Provide the [x, y] coordinate of the cell's center where the given text is located.  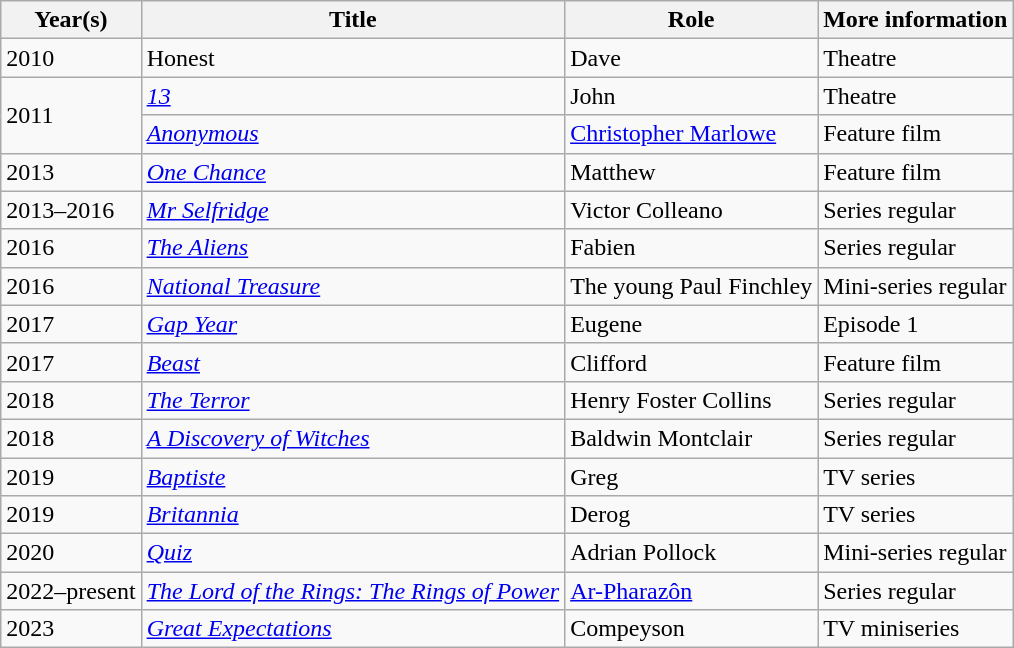
2023 [71, 629]
Great Expectations [353, 629]
Derog [692, 515]
The Lord of the Rings: The Rings of Power [353, 591]
The young Paul Finchley [692, 286]
Honest [353, 58]
Dave [692, 58]
13 [353, 96]
Beast [353, 362]
Mr Selfridge [353, 210]
Episode 1 [916, 324]
More information [916, 20]
Matthew [692, 172]
2013 [71, 172]
Fabien [692, 248]
The Aliens [353, 248]
Eugene [692, 324]
Baldwin Montclair [692, 438]
Clifford [692, 362]
Henry Foster Collins [692, 400]
2022–present [71, 591]
Quiz [353, 553]
Gap Year [353, 324]
Britannia [353, 515]
Baptiste [353, 477]
John [692, 96]
Title [353, 20]
A Discovery of Witches [353, 438]
Anonymous [353, 134]
Compeyson [692, 629]
2011 [71, 115]
2013–2016 [71, 210]
Greg [692, 477]
Adrian Pollock [692, 553]
Victor Colleano [692, 210]
National Treasure [353, 286]
Christopher Marlowe [692, 134]
The Terror [353, 400]
One Chance [353, 172]
Year(s) [71, 20]
Role [692, 20]
2020 [71, 553]
Ar-Pharazôn [692, 591]
TV miniseries [916, 629]
2010 [71, 58]
